Provide the (x, y) coordinate of the cell's center where the given text is located.  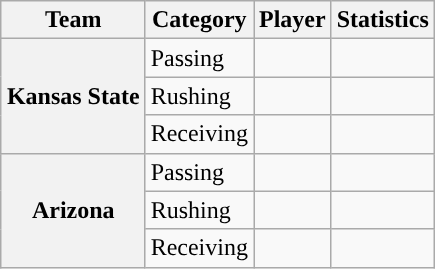
Category (199, 20)
Statistics (382, 20)
Player (293, 20)
Team (73, 20)
Arizona (73, 210)
Kansas State (73, 96)
